Detect which cell encompasses the target text, then output its (x, y) center coordinate. 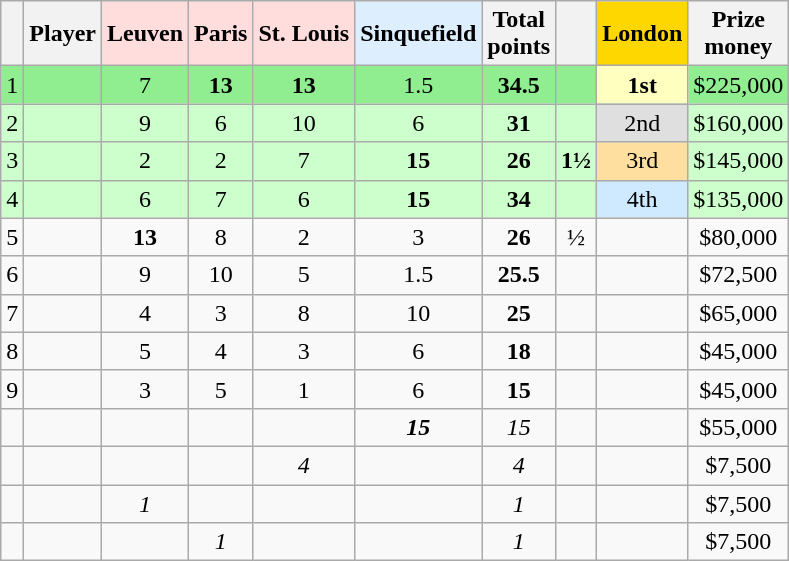
1st (642, 85)
Prizemoney (738, 34)
18 (519, 351)
34.5 (519, 85)
½ (576, 237)
Leuven (146, 34)
St. Louis (304, 34)
$135,000 (738, 199)
$55,000 (738, 427)
Player (63, 34)
$225,000 (738, 85)
25 (519, 313)
1½ (576, 161)
$80,000 (738, 237)
$160,000 (738, 123)
$65,000 (738, 313)
4th (642, 199)
Sinquefield (418, 34)
$145,000 (738, 161)
31 (519, 123)
Totalpoints (519, 34)
Paris (221, 34)
34 (519, 199)
3rd (642, 161)
2nd (642, 123)
25.5 (519, 275)
London (642, 34)
$72,500 (738, 275)
